For the text-containing cell, return its midpoint in [x, y] coordinate format. 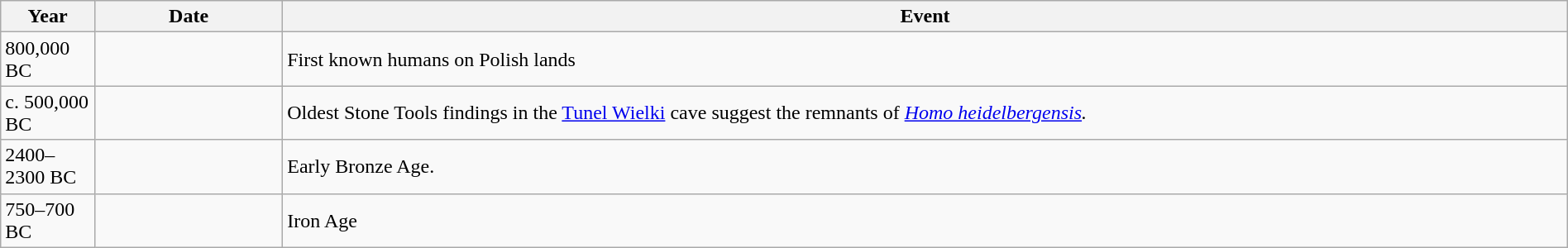
c. 500,000 BC [48, 112]
Oldest Stone Tools findings in the Tunel Wielki cave suggest the remnants of Homo heidelbergensis. [925, 112]
Year [48, 17]
2400–2300 BC [48, 167]
Event [925, 17]
800,000 BC [48, 60]
Date [189, 17]
First known humans on Polish lands [925, 60]
Iron Age [925, 220]
750–700 BC [48, 220]
Early Bronze Age. [925, 167]
